Scan for the cell matching the given text and deliver its [x, y] coordinate at center. 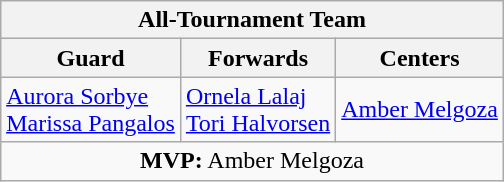
MVP: Amber Melgoza [252, 161]
Aurora Sorbye Marissa Pangalos [91, 110]
Amber Melgoza [420, 110]
Guard [91, 58]
Ornela Lalaj Tori Halvorsen [258, 110]
All-Tournament Team [252, 20]
Centers [420, 58]
Forwards [258, 58]
